Identify which cell holds the provided text, then report its (x, y) central coordinate. 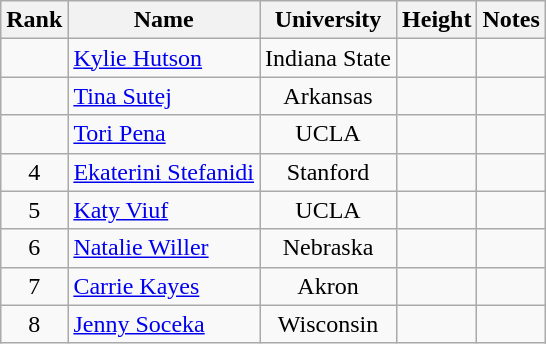
Nebraska (328, 248)
Kylie Hutson (164, 58)
4 (34, 172)
8 (34, 324)
Akron (328, 286)
Ekaterini Stefanidi (164, 172)
Stanford (328, 172)
University (328, 20)
Rank (34, 20)
7 (34, 286)
Notes (511, 20)
Katy Viuf (164, 210)
Tina Sutej (164, 96)
Arkansas (328, 96)
Carrie Kayes (164, 286)
Name (164, 20)
5 (34, 210)
Jenny Soceka (164, 324)
Height (437, 20)
Wisconsin (328, 324)
6 (34, 248)
Natalie Willer (164, 248)
Indiana State (328, 58)
Tori Pena (164, 134)
